Pinpoint the cell where the given text exists, returning its [X, Y] midpoint coordinate. 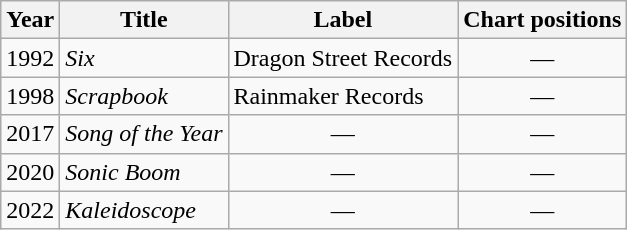
Title [144, 20]
Chart positions [542, 20]
Six [144, 58]
1992 [30, 58]
Year [30, 20]
Dragon Street Records [343, 58]
Kaleidoscope [144, 210]
2022 [30, 210]
Sonic Boom [144, 172]
Scrapbook [144, 96]
1998 [30, 96]
Rainmaker Records [343, 96]
2017 [30, 134]
Song of the Year [144, 134]
Label [343, 20]
2020 [30, 172]
